Find where the given text appears and provide that cell's center as [x, y] coordinate. 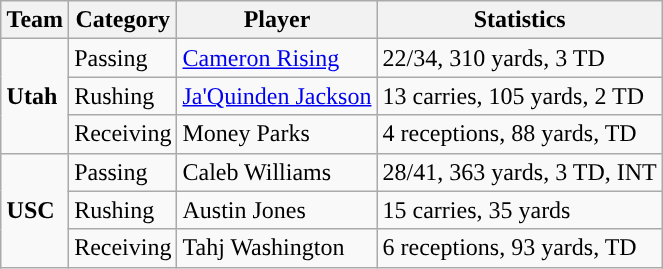
Statistics [520, 20]
Player [277, 20]
Utah [35, 96]
Category [123, 20]
Cameron Rising [277, 58]
22/34, 310 yards, 3 TD [520, 58]
Money Parks [277, 134]
Tahj Washington [277, 248]
USC [35, 210]
6 receptions, 93 yards, TD [520, 248]
Caleb Williams [277, 172]
28/41, 363 yards, 3 TD, INT [520, 172]
Team [35, 20]
15 carries, 35 yards [520, 210]
Austin Jones [277, 210]
13 carries, 105 yards, 2 TD [520, 96]
Ja'Quinden Jackson [277, 96]
4 receptions, 88 yards, TD [520, 134]
